Output the [x, y] coordinate of the center of the cell containing the given text.  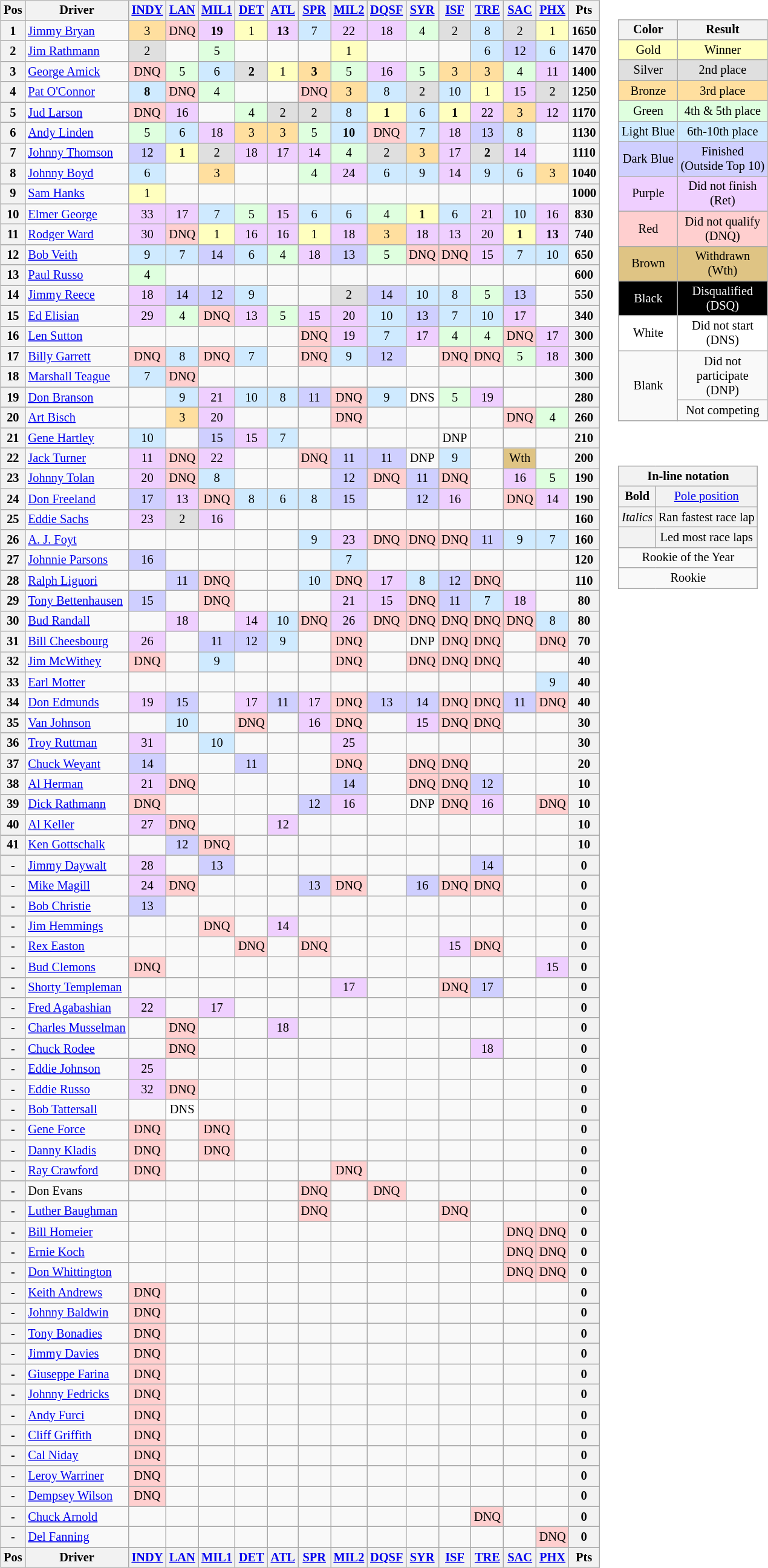
Ed Elisian [76, 316]
Art Bisch [76, 418]
Result [723, 30]
Jim Hemmings [76, 926]
Ernie Koch [76, 1252]
Don Branson [76, 397]
Italics [637, 517]
340 [584, 316]
Luther Baughman [76, 1211]
Did not finish(Ret) [723, 194]
Charles Musselman [76, 1028]
37 [13, 764]
Billy Garrett [76, 357]
1250 [584, 92]
Don Evans [76, 1191]
Leroy Warriner [76, 1476]
George Amick [76, 72]
34 [13, 703]
39 [13, 804]
1000 [584, 194]
2nd place [723, 70]
Gold [648, 50]
Jud Larson [76, 112]
Len Sutton [76, 336]
Jim McWithey [76, 662]
1130 [584, 133]
Did notparticipate(DNP) [723, 376]
Eddie Johnson [76, 1069]
Al Keller [76, 825]
830 [584, 214]
70 [584, 642]
Rodger Ward [76, 235]
Johnny Baldwin [76, 1313]
Did not start(DNS) [723, 333]
Bud Randall [76, 621]
Withdrawn(Wth) [723, 264]
Chuck Arnold [76, 1517]
Gene Force [76, 1130]
Jimmy Bryan [76, 31]
Bob Tattersall [76, 1110]
Del Fanning [76, 1537]
1040 [584, 174]
Bronze [648, 91]
Don Whittington [76, 1272]
Danny Kladis [76, 1150]
Red [648, 229]
Pole position [706, 496]
Johnny Fedricks [76, 1394]
Rookie of the Year [688, 558]
Bob Christie [76, 906]
Andy Furci [76, 1415]
Silver [648, 70]
Giuseppe Farina [76, 1374]
650 [584, 255]
Dick Rathmann [76, 804]
Johnnie Parsons [76, 560]
Color [648, 30]
Eddie Russo [76, 1089]
In-line notation [688, 477]
Light Blue [648, 131]
35 [13, 723]
Keith Andrews [76, 1293]
Not competing [723, 411]
Wth [520, 458]
Rookie [688, 578]
Andy Linden [76, 133]
Jimmy Daywalt [76, 865]
Jimmy Davies [76, 1354]
Dempsey Wilson [76, 1497]
Johnny Boyd [76, 174]
120 [584, 560]
Green [648, 111]
Chuck Rodee [76, 1049]
Blank [648, 386]
Chuck Weyant [76, 764]
1400 [584, 72]
Al Herman [76, 784]
38 [13, 784]
Gene Hartley [76, 438]
6th-10th place [723, 131]
210 [584, 438]
36 [13, 743]
Ralph Liguori [76, 581]
Johnny Tolan [76, 479]
Led most race laps [706, 538]
Winner [723, 50]
Ran fastest race lap [706, 517]
200 [584, 458]
Bob Veith [76, 255]
Bold [637, 496]
Jack Turner [76, 458]
Pat O'Connor [76, 92]
Don Freeland [76, 499]
White [648, 333]
Bill Cheesbourg [76, 642]
Black [648, 299]
Elmer George [76, 214]
Bill Homeier [76, 1232]
Don Edmunds [76, 703]
Tony Bonadies [76, 1333]
Brown [648, 264]
Did not qualify(DNQ) [723, 229]
600 [584, 275]
1470 [584, 51]
Purple [648, 194]
Ken Gottschalk [76, 845]
1650 [584, 31]
Cal Niday [76, 1456]
260 [584, 418]
Van Johnson [76, 723]
Fred Agabashian [76, 1008]
41 [13, 845]
280 [584, 397]
1170 [584, 112]
3rd place [723, 91]
4th & 5th place [723, 111]
550 [584, 296]
Rex Easton [76, 947]
740 [584, 235]
Eddie Sachs [76, 519]
Mike Magill [76, 886]
Earl Motter [76, 682]
Marshall Teague [76, 377]
Ray Crawford [76, 1171]
A. J. Foyt [76, 540]
110 [584, 581]
Tony Bettenhausen [76, 601]
Disqualified(DSQ) [723, 299]
Troy Ruttman [76, 743]
Shorty Templeman [76, 987]
Johnny Thomson [76, 153]
Sam Hanks [76, 194]
Cliff Griffith [76, 1436]
Dark Blue [648, 159]
1110 [584, 153]
Finished(Outside Top 10) [723, 159]
Bud Clemons [76, 967]
Paul Russo [76, 275]
Jimmy Reece [76, 296]
Jim Rathmann [76, 51]
